Return the [x, y] coordinate for the center point of the cell that contains the specified text.  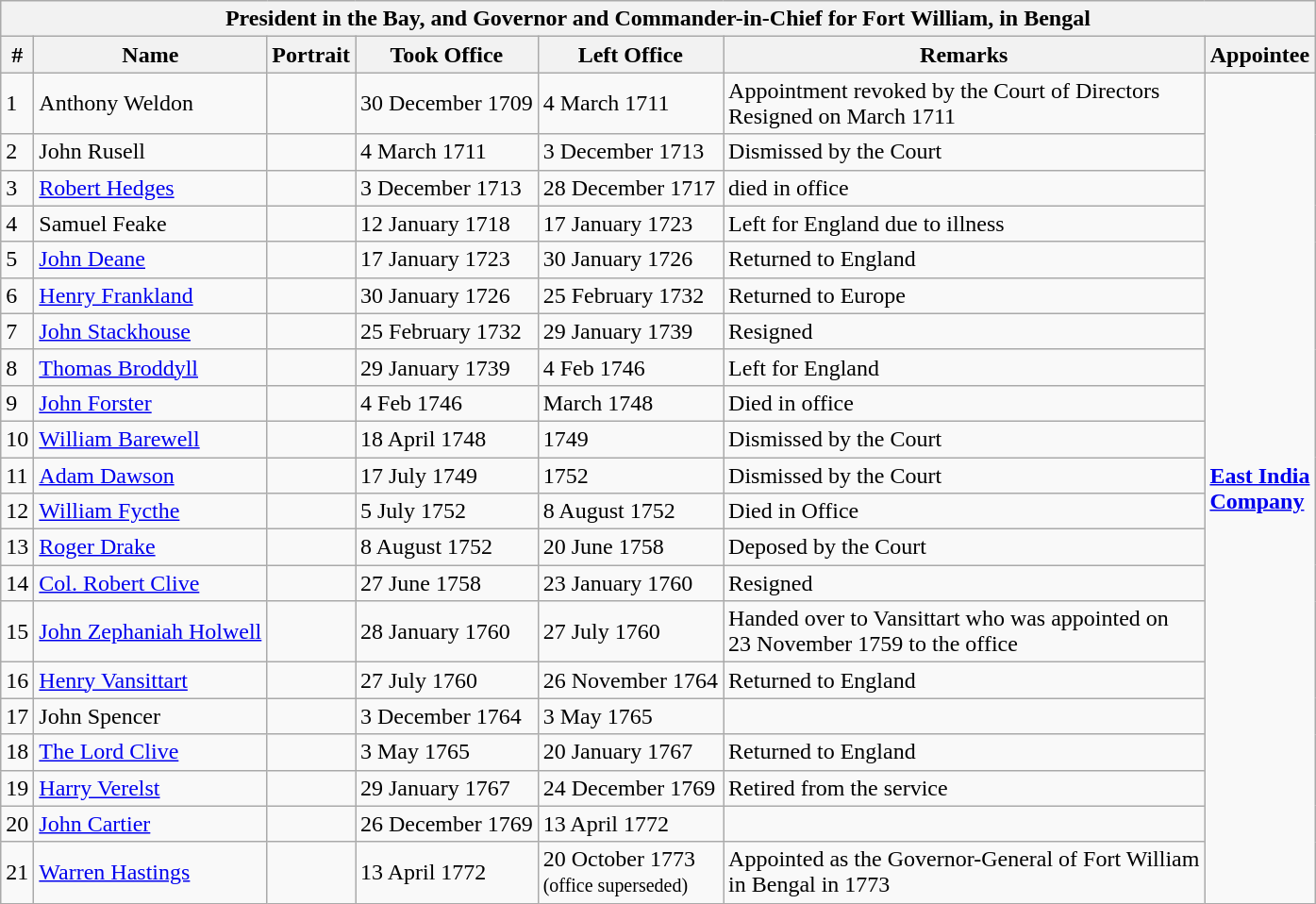
Remarks [964, 55]
John Rusell [151, 152]
Portrait [311, 55]
20 June 1758 [630, 547]
Died in Office [964, 511]
17 [17, 716]
Col. Robert Clive [151, 583]
1752 [630, 475]
26 November 1764 [630, 680]
18 April 1748 [446, 439]
Died in office [964, 403]
died in office [964, 188]
17 July 1749 [446, 475]
9 [17, 403]
30 December 1709 [446, 104]
8 [17, 367]
1749 [630, 439]
Samuel Feake [151, 224]
27 June 1758 [446, 583]
16 [17, 680]
12 January 1718 [446, 224]
William Barewell [151, 439]
10 [17, 439]
Left Office [630, 55]
Appointee [1260, 55]
18 [17, 752]
President in the Bay, and Governor and Commander-in-Chief for Fort William, in Bengal [658, 19]
# [17, 55]
28 January 1760 [446, 632]
13 [17, 547]
Appointment revoked by the Court of DirectorsResigned on March 1711 [964, 104]
20 [17, 824]
Deposed by the Court [964, 547]
1 [17, 104]
21 [17, 872]
Left for England due to illness [964, 224]
Handed over to Vansittart who was appointed on23 November 1759 to the office [964, 632]
Returned to Europe [964, 295]
John Zephaniah Holwell [151, 632]
John Forster [151, 403]
Left for England [964, 367]
John Cartier [151, 824]
Name [151, 55]
7 [17, 331]
Robert Hedges [151, 188]
Warren Hastings [151, 872]
John Stackhouse [151, 331]
3 December 1764 [446, 716]
29 January 1767 [446, 788]
East IndiaCompany [1260, 488]
14 [17, 583]
19 [17, 788]
Took Office [446, 55]
12 [17, 511]
Thomas Broddyll [151, 367]
The Lord Clive [151, 752]
24 December 1769 [630, 788]
Appointed as the Governor-General of Fort Williamin Bengal in 1773 [964, 872]
John Spencer [151, 716]
2 [17, 152]
3 [17, 188]
Harry Verelst [151, 788]
Henry Frankland [151, 295]
26 December 1769 [446, 824]
15 [17, 632]
20 January 1767 [630, 752]
William Fycthe [151, 511]
4 [17, 224]
Retired from the service [964, 788]
March 1748 [630, 403]
5 July 1752 [446, 511]
11 [17, 475]
20 October 1773(office superseded) [630, 872]
Anthony Weldon [151, 104]
Adam Dawson [151, 475]
Roger Drake [151, 547]
6 [17, 295]
5 [17, 259]
John Deane [151, 259]
23 January 1760 [630, 583]
28 December 1717 [630, 188]
Henry Vansittart [151, 680]
